Search for the cell housing the specified text and yield its (X, Y) center coordinate. 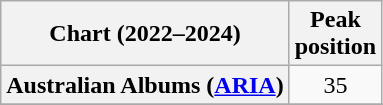
Peakposition (335, 34)
Australian Albums (ARIA) (145, 85)
Chart (2022–2024) (145, 34)
35 (335, 85)
